Determine the (x, y) coordinate at the center of the cell enclosing the given text.  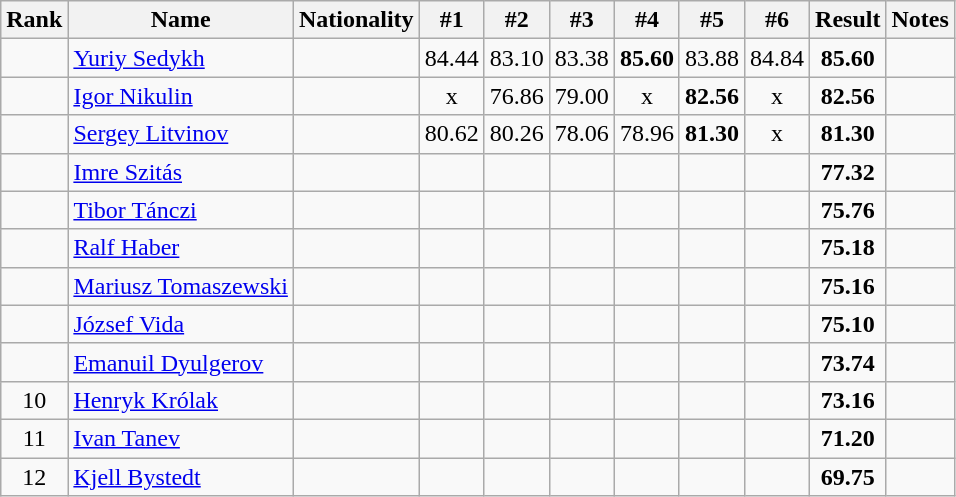
83.10 (516, 58)
80.26 (516, 134)
Emanuil Dyulgerov (181, 362)
75.18 (848, 248)
80.62 (452, 134)
12 (34, 477)
#6 (776, 20)
Imre Szitás (181, 172)
69.75 (848, 477)
83.88 (712, 58)
Henryk Królak (181, 400)
#5 (712, 20)
73.16 (848, 400)
79.00 (582, 96)
11 (34, 438)
76.86 (516, 96)
Rank (34, 20)
Notes (920, 20)
77.32 (848, 172)
#4 (646, 20)
83.38 (582, 58)
Igor Nikulin (181, 96)
Kjell Bystedt (181, 477)
Sergey Litvinov (181, 134)
10 (34, 400)
71.20 (848, 438)
84.84 (776, 58)
Ralf Haber (181, 248)
Name (181, 20)
75.76 (848, 210)
75.16 (848, 286)
75.10 (848, 324)
József Vida (181, 324)
Tibor Tánczi (181, 210)
78.96 (646, 134)
Yuriy Sedykh (181, 58)
#2 (516, 20)
#3 (582, 20)
Ivan Tanev (181, 438)
#1 (452, 20)
78.06 (582, 134)
Nationality (356, 20)
Mariusz Tomaszewski (181, 286)
73.74 (848, 362)
84.44 (452, 58)
Result (848, 20)
